From the cell containing the given text, extract its center point as [x, y] coordinate. 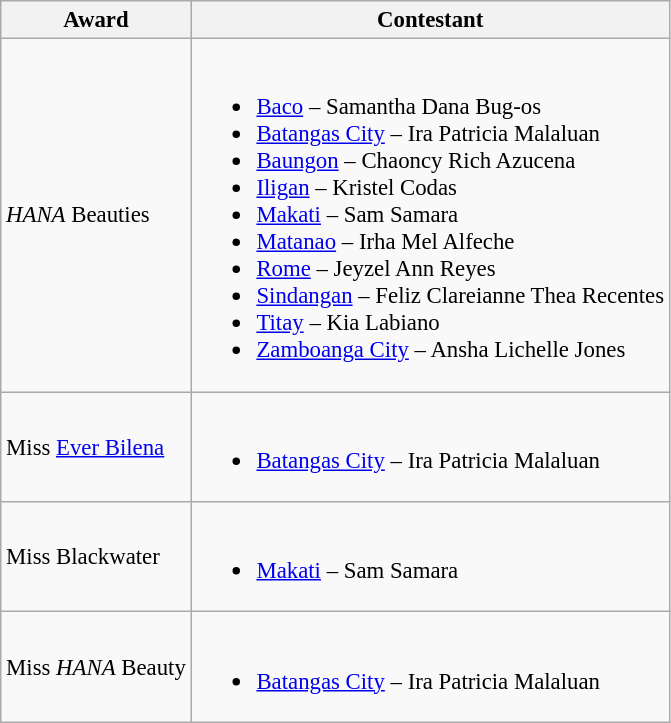
HANA Beauties [96, 216]
Contestant [430, 20]
Miss HANA Beauty [96, 667]
Miss Blackwater [96, 557]
Miss Ever Bilena [96, 447]
Award [96, 20]
Makati – Sam Samara [430, 557]
